Extract the [x, y] coordinate from the center of the cell holding the provided text.  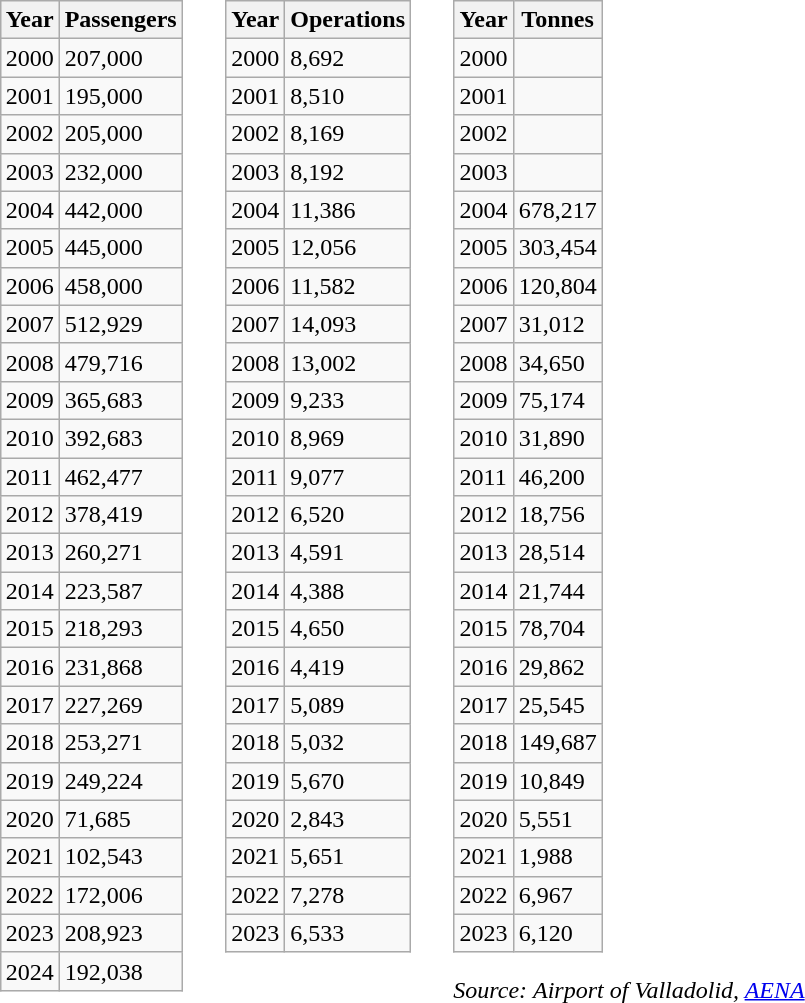
5,551 [558, 819]
31,012 [558, 324]
8,969 [348, 438]
149,687 [558, 743]
31,890 [558, 438]
6,967 [558, 895]
4,650 [348, 629]
260,271 [120, 553]
11,582 [348, 286]
678,217 [558, 210]
445,000 [120, 248]
458,000 [120, 286]
21,744 [558, 591]
75,174 [558, 400]
4,388 [348, 591]
2,843 [348, 819]
102,543 [120, 857]
5,089 [348, 705]
8,692 [348, 58]
25,545 [558, 705]
12,056 [348, 248]
8,192 [348, 172]
6,120 [558, 933]
Operations [348, 20]
512,929 [120, 324]
207,000 [120, 58]
29,862 [558, 667]
4,419 [348, 667]
442,000 [120, 210]
378,419 [120, 515]
4,591 [348, 553]
172,006 [120, 895]
1,988 [558, 857]
365,683 [120, 400]
5,032 [348, 743]
120,804 [558, 286]
5,670 [348, 781]
14,093 [348, 324]
11,386 [348, 210]
208,923 [120, 933]
253,271 [120, 743]
6,533 [348, 933]
195,000 [120, 96]
2024 [30, 971]
8,169 [348, 134]
192,038 [120, 971]
78,704 [558, 629]
71,685 [120, 819]
9,233 [348, 400]
479,716 [120, 362]
249,224 [120, 781]
205,000 [120, 134]
227,269 [120, 705]
232,000 [120, 172]
7,278 [348, 895]
8,510 [348, 96]
18,756 [558, 515]
223,587 [120, 591]
231,868 [120, 667]
10,849 [558, 781]
462,477 [120, 477]
Tonnes [558, 20]
46,200 [558, 477]
303,454 [558, 248]
5,651 [348, 857]
392,683 [120, 438]
13,002 [348, 362]
28,514 [558, 553]
Passengers [120, 20]
9,077 [348, 477]
218,293 [120, 629]
6,520 [348, 515]
34,650 [558, 362]
